Provide the [x, y] coordinate of the cell's center where the given text is located.  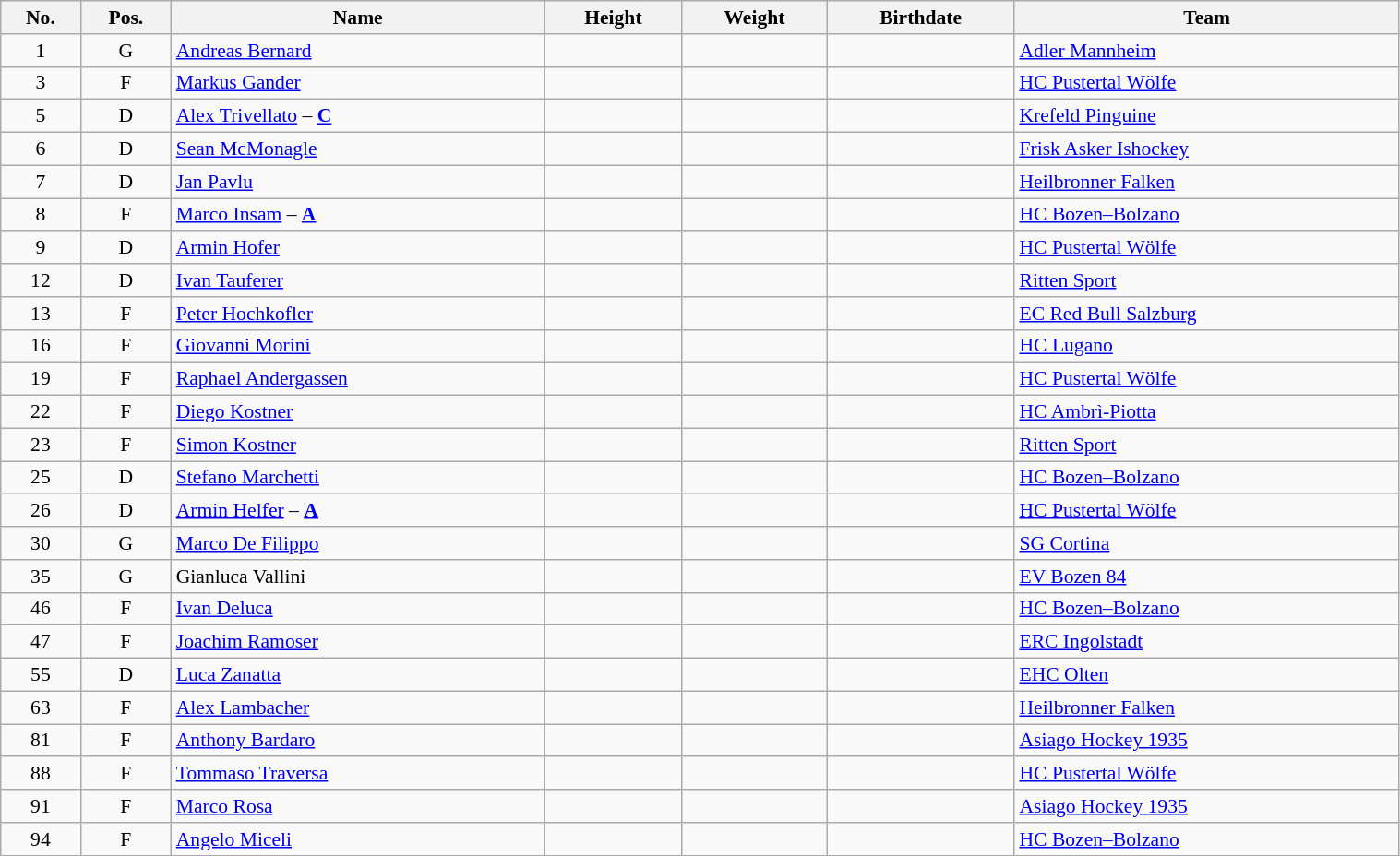
Jan Pavlu [358, 182]
Peter Hochkofler [358, 314]
94 [41, 839]
Markus Gander [358, 83]
Stefano Marchetti [358, 478]
47 [41, 642]
8 [41, 215]
Armin Helfer – A [358, 511]
Pos. [126, 18]
Team [1207, 18]
Angelo Miceli [358, 839]
Height [613, 18]
63 [41, 707]
HC Ambrì-Piotta [1207, 412]
Marco De Filippo [358, 543]
Marco Rosa [358, 806]
Weight [755, 18]
ERC Ingolstadt [1207, 642]
22 [41, 412]
91 [41, 806]
19 [41, 379]
Raphael Andergassen [358, 379]
13 [41, 314]
Diego Kostner [358, 412]
16 [41, 346]
3 [41, 83]
6 [41, 149]
Andreas Bernard [358, 51]
EHC Olten [1207, 675]
9 [41, 248]
Krefeld Pinguine [1207, 116]
Name [358, 18]
Marco Insam – A [358, 215]
No. [41, 18]
Ivan Tauferer [358, 280]
Alex Trivellato – C [358, 116]
Luca Zanatta [358, 675]
Joachim Ramoser [358, 642]
12 [41, 280]
23 [41, 445]
88 [41, 774]
Frisk Asker Ishockey [1207, 149]
SG Cortina [1207, 543]
Simon Kostner [358, 445]
1 [41, 51]
EV Bozen 84 [1207, 577]
Adler Mannheim [1207, 51]
Gianluca Vallini [358, 577]
Ivan Deluca [358, 609]
HC Lugano [1207, 346]
Armin Hofer [358, 248]
35 [41, 577]
Sean McMonagle [358, 149]
EC Red Bull Salzburg [1207, 314]
Alex Lambacher [358, 707]
Anthony Bardaro [358, 741]
Birthdate [921, 18]
Giovanni Morini [358, 346]
5 [41, 116]
25 [41, 478]
7 [41, 182]
30 [41, 543]
46 [41, 609]
26 [41, 511]
55 [41, 675]
Tommaso Traversa [358, 774]
81 [41, 741]
